Scan for the cell matching the given text and deliver its (X, Y) coordinate at center. 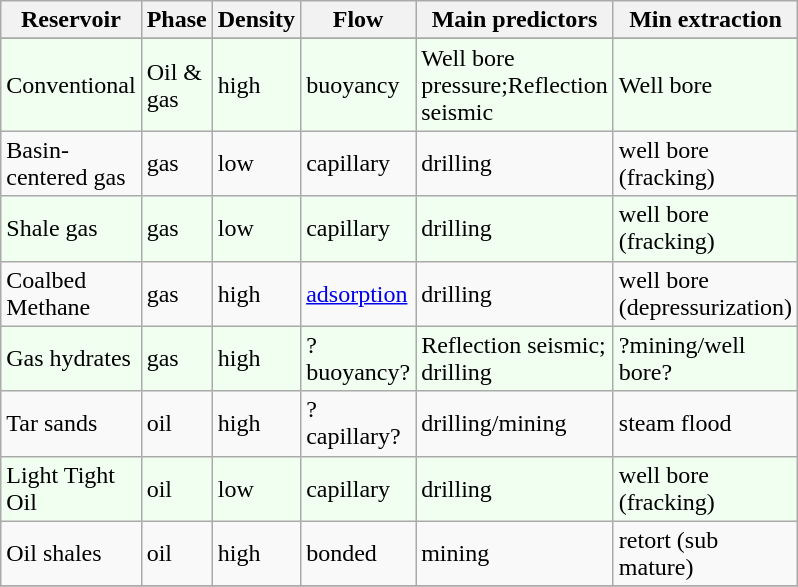
mining (515, 554)
Tar sands (71, 424)
Oil shales (71, 554)
retort (sub mature) (705, 554)
buoyancy (358, 85)
Basin-centered gas (71, 164)
Well bore (705, 85)
Gas hydrates (71, 358)
steam flood (705, 424)
adsorption (358, 294)
Shale gas (71, 228)
well bore (depressurization) (705, 294)
Conventional (71, 85)
Flow (358, 20)
Phase (176, 20)
bonded (358, 554)
?buoyancy? (358, 358)
Reservoir (71, 20)
Oil & gas (176, 85)
Light Tight Oil (71, 488)
Main predictors (515, 20)
Well bore pressure;Reflection seismic (515, 85)
drilling/mining (515, 424)
Min extraction (705, 20)
?mining/well bore? (705, 358)
?capillary? (358, 424)
Coalbed Methane (71, 294)
Reflection seismic; drilling (515, 358)
Density (256, 20)
